Search for the cell housing the specified text and yield its [X, Y] center coordinate. 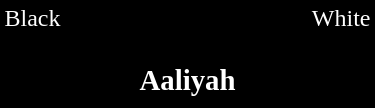
White [278, 18]
Aaliyah [188, 68]
Black [92, 18]
